Return (X, Y) of the center of cell containing provided text 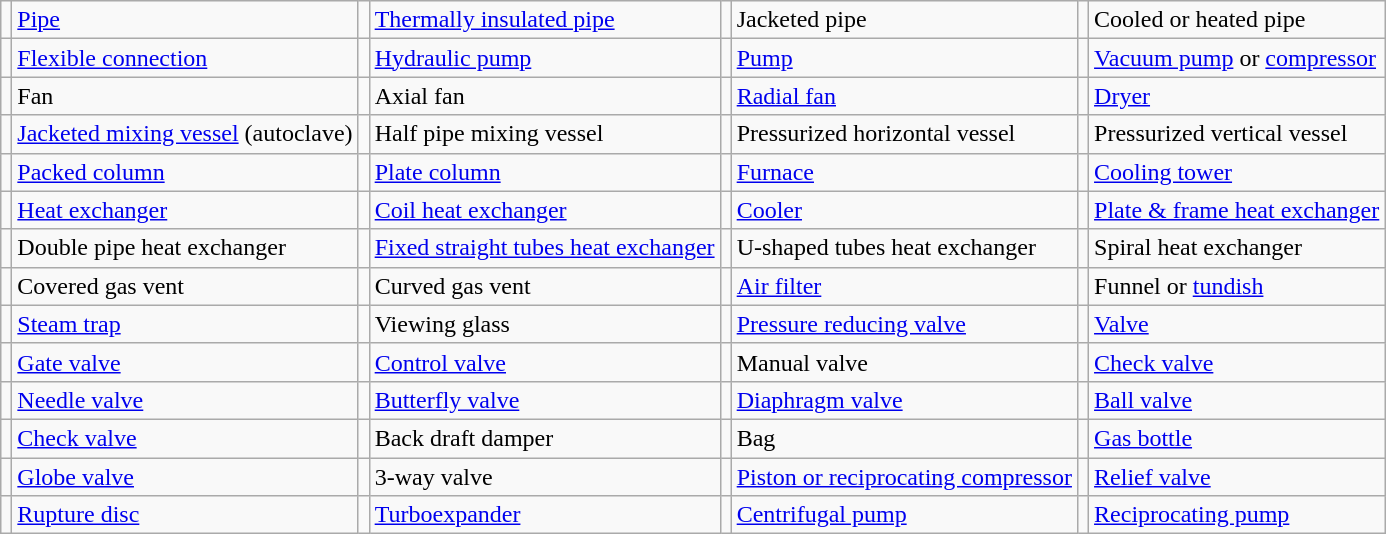
Cooling tower (1237, 172)
Pipe (185, 20)
Back draft damper (544, 438)
Double pipe heat exchanger (185, 248)
Bag (904, 438)
Plate column (544, 172)
Radial fan (904, 96)
Viewing glass (544, 324)
Fixed straight tubes heat exchanger (544, 248)
Centrifugal pump (904, 515)
Butterfly valve (544, 400)
Plate & frame heat exchanger (1237, 210)
Heat exchanger (185, 210)
Ball valve (1237, 400)
Hydraulic pump (544, 58)
Funnel or tundish (1237, 286)
Diaphragm valve (904, 400)
Globe valve (185, 477)
Needle valve (185, 400)
Curved gas vent (544, 286)
Control valve (544, 362)
Pump (904, 58)
Valve (1237, 324)
Jacketed mixing vessel (autoclave) (185, 134)
Relief valve (1237, 477)
Covered gas vent (185, 286)
Half pipe mixing vessel (544, 134)
Pressurized horizontal vessel (904, 134)
Pressure reducing valve (904, 324)
Steam trap (185, 324)
Flexible connection (185, 58)
3-way valve (544, 477)
Packed column (185, 172)
Turboexpander (544, 515)
U-shaped tubes heat exchanger (904, 248)
Pressurized vertical vessel (1237, 134)
Manual valve (904, 362)
Furnace (904, 172)
Cooler (904, 210)
Reciprocating pump (1237, 515)
Fan (185, 96)
Vacuum pump or compressor (1237, 58)
Rupture disc (185, 515)
Dryer (1237, 96)
Air filter (904, 286)
Gas bottle (1237, 438)
Gate valve (185, 362)
Thermally insulated pipe (544, 20)
Axial fan (544, 96)
Piston or reciprocating compressor (904, 477)
Cooled or heated pipe (1237, 20)
Spiral heat exchanger (1237, 248)
Jacketed pipe (904, 20)
Coil heat exchanger (544, 210)
